For the text-containing cell, return its midpoint in (X, Y) coordinate format. 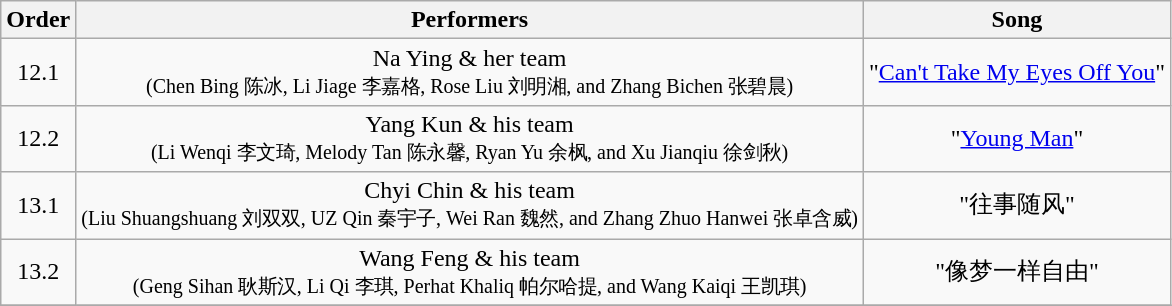
Order (38, 20)
"往事随风" (1016, 206)
Performers (470, 20)
13.1 (38, 206)
Wang Feng & his team (Geng Sihan 耿斯汉, Li Qi 李琪, Perhat Khaliq 帕尔哈提, and Wang Kaiqi 王凯琪) (470, 272)
Song (1016, 20)
13.2 (38, 272)
Yang Kun & his team (Li Wenqi 李文琦, Melody Tan 陈永馨, Ryan Yu 余枫, and Xu Jianqiu 徐剑秋) (470, 138)
12.1 (38, 72)
"Can't Take My Eyes Off You" (1016, 72)
"Young Man" (1016, 138)
12.2 (38, 138)
Na Ying & her team (Chen Bing 陈冰, Li Jiage 李嘉格, Rose Liu 刘明湘, and Zhang Bichen 张碧晨) (470, 72)
"像梦一样自由" (1016, 272)
Chyi Chin & his team (Liu Shuangshuang 刘双双, UZ Qin 秦宇子, Wei Ran 魏然, and Zhang Zhuo Hanwei 张卓含威) (470, 206)
